Return the [x, y] coordinate for the center point of the cell that contains the specified text.  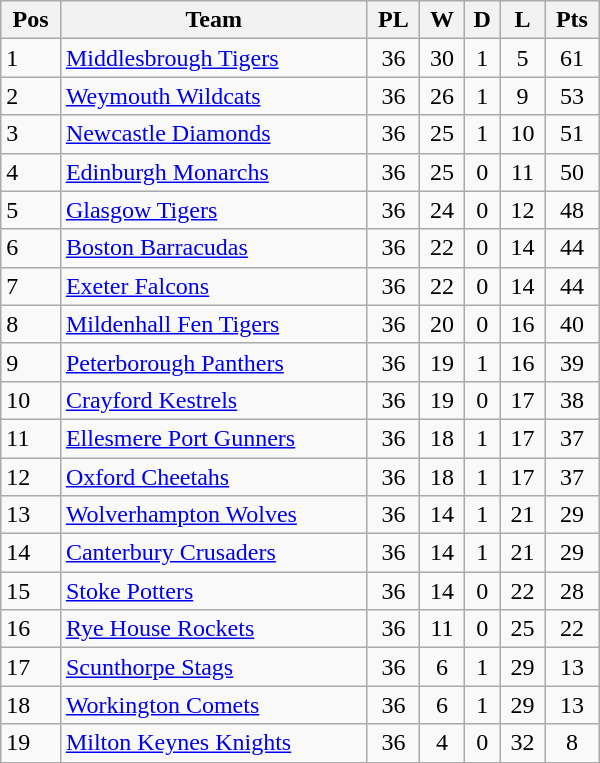
Rye House Rockets [214, 629]
24 [442, 210]
15 [31, 591]
7 [31, 286]
53 [572, 96]
Crayford Kestrels [214, 400]
Oxford Cheetahs [214, 477]
Newcastle Diamonds [214, 134]
Workington Comets [214, 705]
Mildenhall Fen Tigers [214, 324]
Boston Barracudas [214, 248]
38 [572, 400]
61 [572, 58]
Middlesbrough Tigers [214, 58]
28 [572, 591]
Glasgow Tigers [214, 210]
Milton Keynes Knights [214, 743]
W [442, 20]
D [482, 20]
50 [572, 172]
Canterbury Crusaders [214, 553]
Pos [31, 20]
Scunthorpe Stags [214, 667]
26 [442, 96]
Ellesmere Port Gunners [214, 438]
Exeter Falcons [214, 286]
PL [394, 20]
32 [522, 743]
Edinburgh Monarchs [214, 172]
3 [31, 134]
Pts [572, 20]
2 [31, 96]
39 [572, 362]
Weymouth Wildcats [214, 96]
Team [214, 20]
Peterborough Panthers [214, 362]
51 [572, 134]
Wolverhampton Wolves [214, 515]
30 [442, 58]
Stoke Potters [214, 591]
L [522, 20]
40 [572, 324]
20 [442, 324]
48 [572, 210]
